Scan for the cell matching the given text and deliver its [X, Y] coordinate at center. 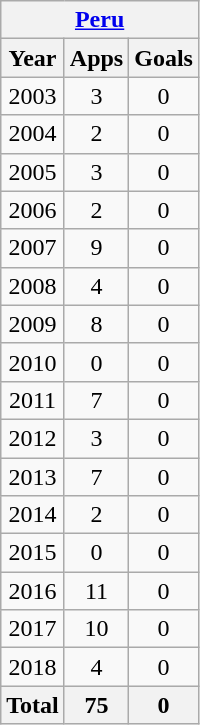
75 [96, 705]
Apps [96, 58]
2005 [33, 172]
2013 [33, 477]
Total [33, 705]
11 [96, 591]
10 [96, 629]
2012 [33, 438]
8 [96, 324]
2008 [33, 286]
2011 [33, 400]
2003 [33, 96]
2004 [33, 134]
2016 [33, 591]
9 [96, 248]
Year [33, 58]
2006 [33, 210]
2018 [33, 667]
2014 [33, 515]
Peru [100, 20]
2007 [33, 248]
2009 [33, 324]
2010 [33, 362]
2015 [33, 553]
Goals [164, 58]
2017 [33, 629]
